Provide the (X, Y) coordinate of the cell's center where the given text is located.  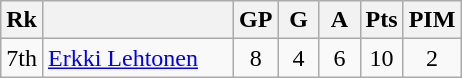
7th (22, 58)
8 (256, 58)
Rk (22, 20)
A (340, 20)
G (298, 20)
Pts (382, 20)
2 (432, 58)
PIM (432, 20)
4 (298, 58)
GP (256, 20)
10 (382, 58)
6 (340, 58)
Erkki Lehtonen (138, 58)
